Return [X, Y] of the center of cell containing provided text 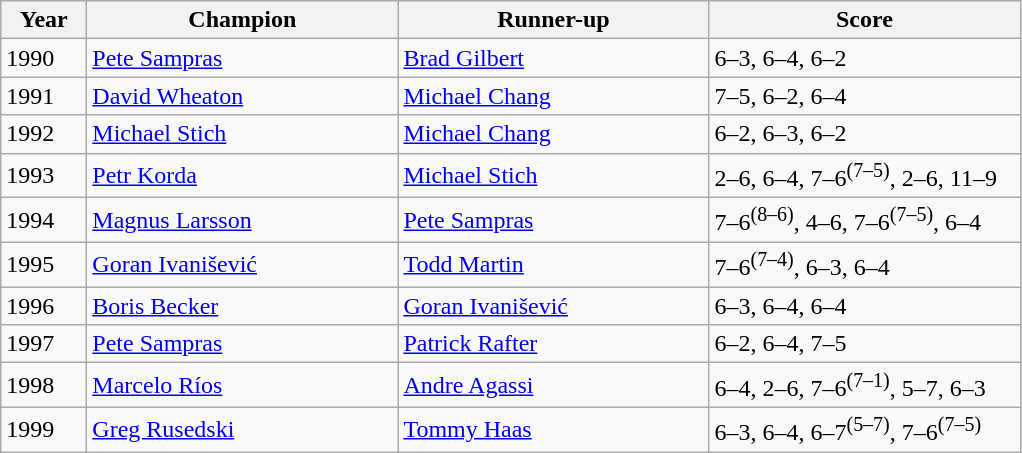
7–6(8–6), 4–6, 7–6(7–5), 6–4 [864, 220]
Tommy Haas [554, 430]
6–3, 6–4, 6–4 [864, 306]
Runner-up [554, 20]
1998 [44, 386]
7–5, 6–2, 6–4 [864, 96]
1990 [44, 58]
1997 [44, 344]
6–3, 6–4, 6–2 [864, 58]
Brad Gilbert [554, 58]
Patrick Rafter [554, 344]
1991 [44, 96]
6–2, 6–4, 7–5 [864, 344]
Champion [242, 20]
Year [44, 20]
6–3, 6–4, 6–7(5–7), 7–6(7–5) [864, 430]
Andre Agassi [554, 386]
Todd Martin [554, 264]
Boris Becker [242, 306]
1994 [44, 220]
1996 [44, 306]
1992 [44, 134]
David Wheaton [242, 96]
6–4, 2–6, 7–6(7–1), 5–7, 6–3 [864, 386]
Petr Korda [242, 176]
Magnus Larsson [242, 220]
6–2, 6–3, 6–2 [864, 134]
1993 [44, 176]
Marcelo Ríos [242, 386]
Greg Rusedski [242, 430]
1995 [44, 264]
2–6, 6–4, 7–6(7–5), 2–6, 11–9 [864, 176]
1999 [44, 430]
Score [864, 20]
7–6(7–4), 6–3, 6–4 [864, 264]
